Pinpoint the cell where the given text exists, returning its (X, Y) midpoint coordinate. 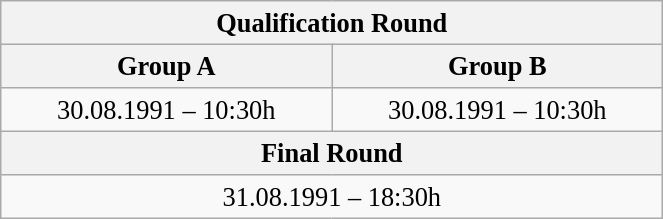
Final Round (332, 153)
31.08.1991 – 18:30h (332, 197)
Group B (498, 66)
Group A (166, 66)
Qualification Round (332, 22)
